Extract the (X, Y) coordinate from the center of the cell holding the provided text.  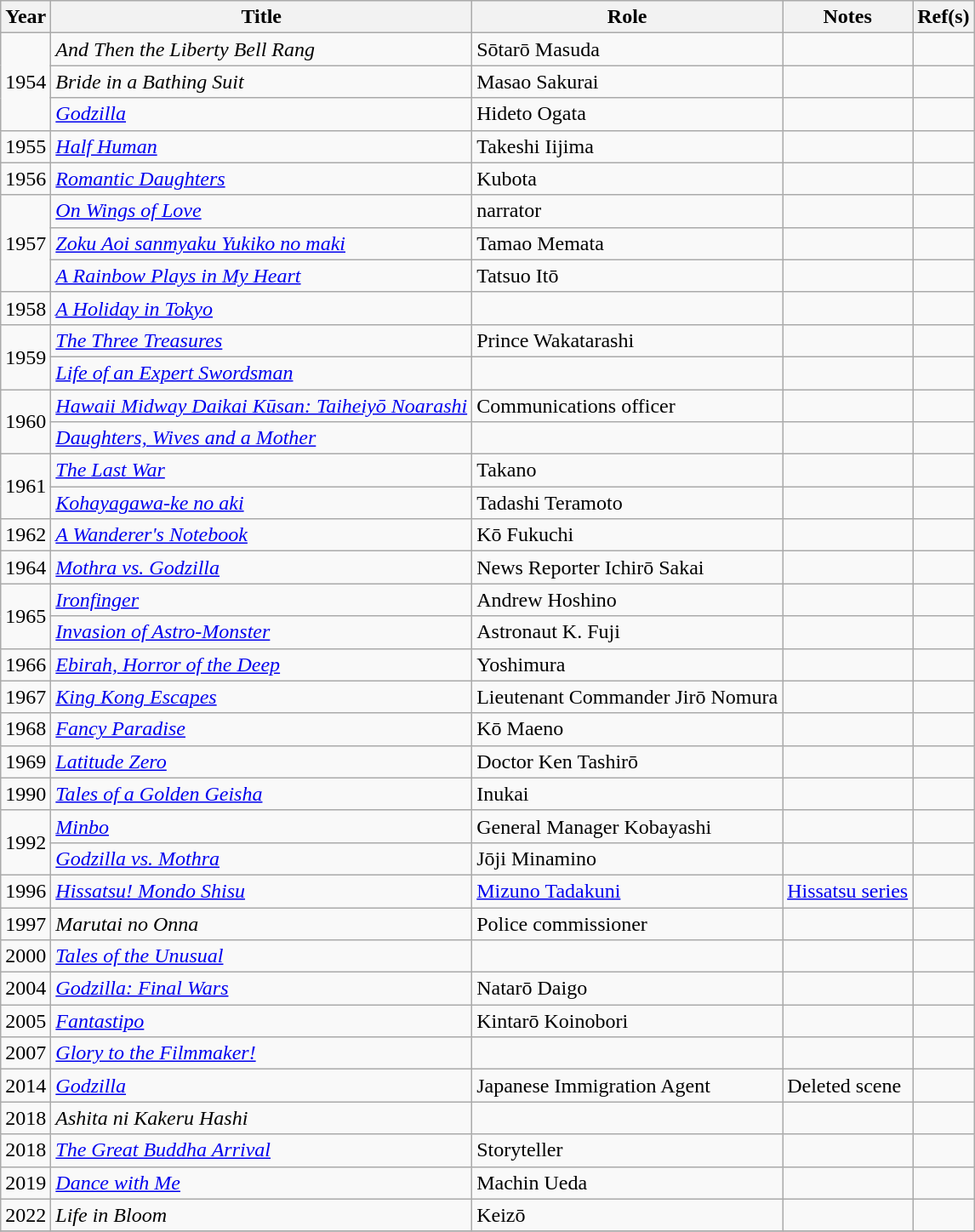
2000 (26, 956)
Bride in a Bathing Suit (262, 82)
Ebirah, Horror of the Deep (262, 664)
Marutai no Onna (262, 923)
Hissatsu! Mondo Shisu (262, 891)
1990 (26, 794)
Minbo (262, 826)
1954 (26, 82)
A Rainbow Plays in My Heart (262, 276)
narrator (628, 211)
Fantastipo (262, 1021)
1962 (26, 535)
Tamao Memata (628, 243)
Storyteller (628, 1150)
Role (628, 17)
2005 (26, 1021)
1961 (26, 487)
Machin Ueda (628, 1183)
Sōtarō Masuda (628, 49)
Hideto Ogata (628, 114)
Tales of the Unusual (262, 956)
Year (26, 17)
2007 (26, 1053)
Kō Maeno (628, 729)
1992 (26, 842)
Tadashi Teramoto (628, 503)
Zoku Aoi sanmyaku Yukiko no maki (262, 243)
Andrew Hoshino (628, 600)
A Wanderer's Notebook (262, 535)
Godzilla vs. Mothra (262, 858)
The Three Treasures (262, 340)
Daughters, Wives and a Mother (262, 438)
Godzilla: Final Wars (262, 989)
Inukai (628, 794)
Life in Bloom (262, 1215)
1958 (26, 308)
1957 (26, 243)
Kubota (628, 179)
Masao Sakurai (628, 82)
Doctor Ken Tashirō (628, 761)
King Kong Escapes (262, 697)
1955 (26, 146)
Tatsuo Itō (628, 276)
Prince Wakatarashi (628, 340)
Keizō (628, 1215)
Mizuno Tadakuni (628, 891)
Hawaii Midway Daikai Kūsan: Taiheiyō Noarashi (262, 406)
Notes (847, 17)
Ironfinger (262, 600)
General Manager Kobayashi (628, 826)
1960 (26, 422)
Police commissioner (628, 923)
Ref(s) (944, 17)
1967 (26, 697)
Life of an Expert Swordsman (262, 373)
1996 (26, 891)
Takano (628, 471)
Lieutenant Commander Jirō Nomura (628, 697)
Kō Fukuchi (628, 535)
1956 (26, 179)
On Wings of Love (262, 211)
1997 (26, 923)
Kohayagawa-ke no aki (262, 503)
Dance with Me (262, 1183)
2004 (26, 989)
Kintarō Koinobori (628, 1021)
Title (262, 17)
Fancy Paradise (262, 729)
Japanese Immigration Agent (628, 1086)
1966 (26, 664)
Ashita ni Kakeru Hashi (262, 1118)
1968 (26, 729)
News Reporter Ichirō Sakai (628, 568)
Jōji Minamino (628, 858)
Glory to the Filmmaker! (262, 1053)
Communications officer (628, 406)
Hissatsu series (847, 891)
Latitude Zero (262, 761)
Yoshimura (628, 664)
Astronaut K. Fuji (628, 632)
Tales of a Golden Geisha (262, 794)
1965 (26, 616)
Romantic Daughters (262, 179)
A Holiday in Tokyo (262, 308)
2022 (26, 1215)
1969 (26, 761)
Takeshi Iijima (628, 146)
1959 (26, 356)
Deleted scene (847, 1086)
The Last War (262, 471)
Invasion of Astro-Monster (262, 632)
Half Human (262, 146)
And Then the Liberty Bell Rang (262, 49)
2019 (26, 1183)
2014 (26, 1086)
Natarō Daigo (628, 989)
The Great Buddha Arrival (262, 1150)
1964 (26, 568)
Mothra vs. Godzilla (262, 568)
